Identify which cell holds the provided text, then report its [X, Y] central coordinate. 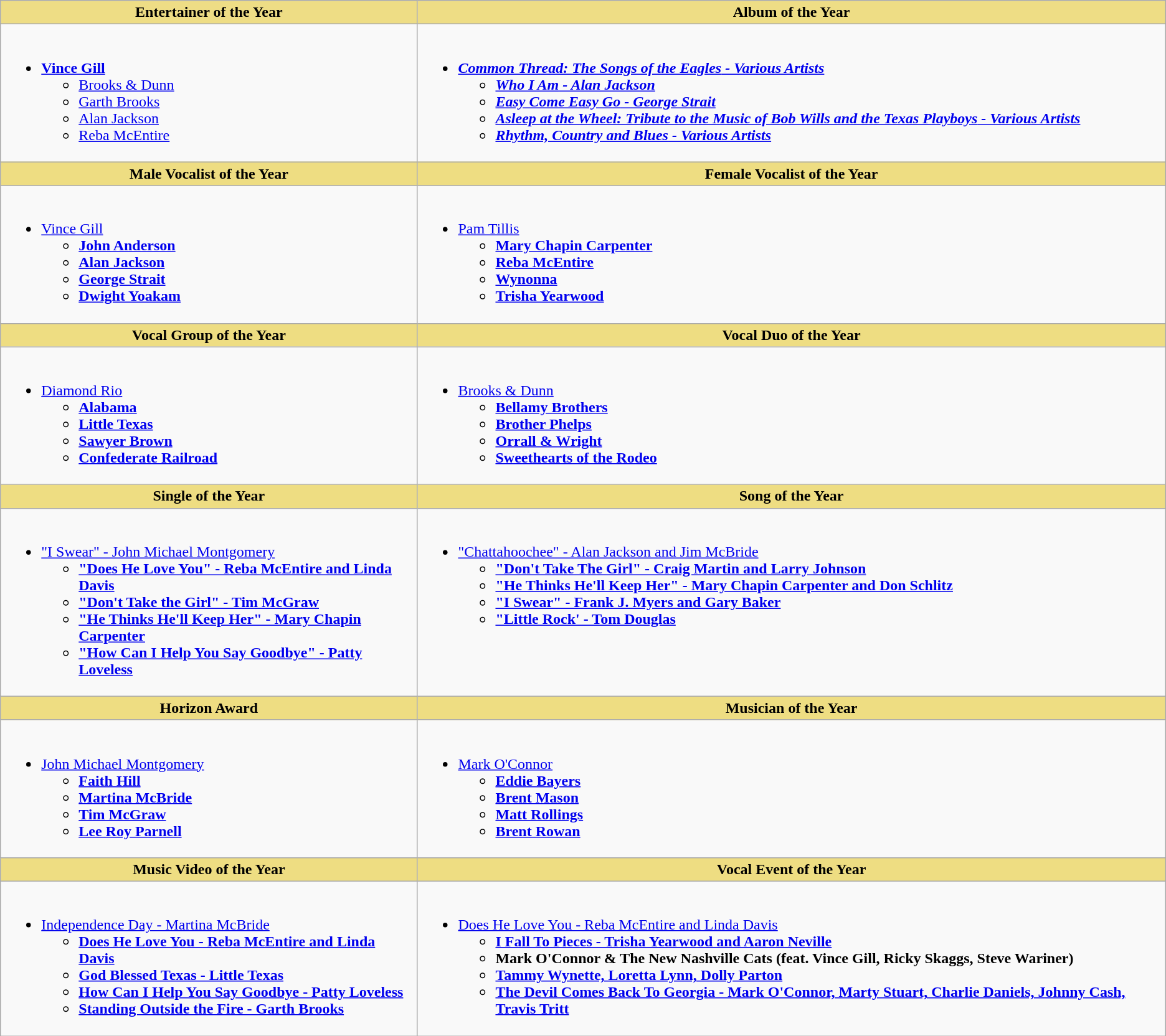
Single of the Year [209, 496]
Song of the Year [791, 496]
Vocal Event of the Year [791, 869]
Entertainer of the Year [209, 12]
Vocal Duo of the Year [791, 335]
Music Video of the Year [209, 869]
Musician of the Year [791, 708]
Male Vocalist of the Year [209, 174]
John Michael MontgomeryFaith HillMartina McBrideTim McGrawLee Roy Parnell [209, 788]
Brooks & DunnBellamy BrothersBrother PhelpsOrrall & WrightSweethearts of the Rodeo [791, 416]
Album of the Year [791, 12]
Vince GillJohn AndersonAlan JacksonGeorge StraitDwight Yoakam [209, 254]
Female Vocalist of the Year [791, 174]
Pam TillisMary Chapin CarpenterReba McEntireWynonnaTrisha Yearwood [791, 254]
Mark O'ConnorEddie BayersBrent MasonMatt RollingsBrent Rowan [791, 788]
Vocal Group of the Year [209, 335]
Vince GillBrooks & DunnGarth BrooksAlan JacksonReba McEntire [209, 93]
Diamond RioAlabamaLittle TexasSawyer BrownConfederate Railroad [209, 416]
Horizon Award [209, 708]
